Detect which cell encompasses the target text, then output its (x, y) center coordinate. 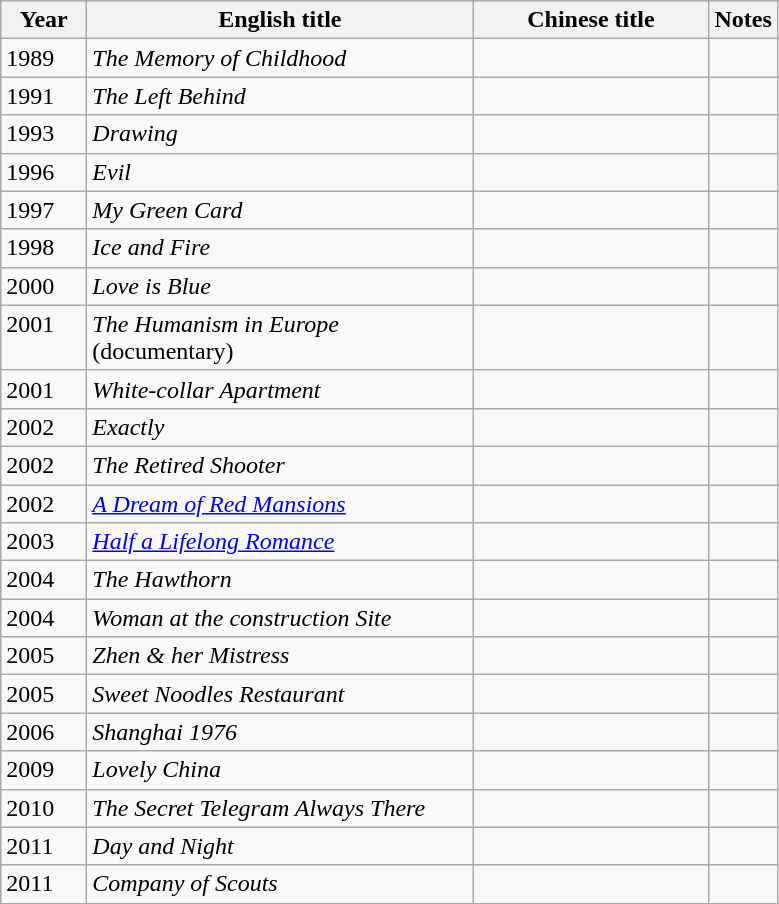
Company of Scouts (280, 884)
The Left Behind (280, 96)
2003 (44, 542)
1998 (44, 248)
Ice and Fire (280, 248)
The Retired Shooter (280, 465)
The Memory of Childhood (280, 58)
Drawing (280, 134)
Zhen & her Mistress (280, 656)
The Hawthorn (280, 580)
Sweet Noodles Restaurant (280, 694)
The Humanism in Europe (documentary) (280, 338)
1997 (44, 210)
Lovely China (280, 770)
White-collar Apartment (280, 389)
Half a Lifelong Romance (280, 542)
Exactly (280, 427)
1989 (44, 58)
2000 (44, 286)
Woman at the construction Site (280, 618)
The Secret Telegram Always There (280, 808)
A Dream of Red Mansions (280, 503)
Chinese title (591, 20)
My Green Card (280, 210)
1996 (44, 172)
2006 (44, 732)
Notes (743, 20)
1993 (44, 134)
1991 (44, 96)
Year (44, 20)
2010 (44, 808)
English title (280, 20)
Day and Night (280, 846)
Evil (280, 172)
Love is Blue (280, 286)
2009 (44, 770)
Shanghai 1976 (280, 732)
